Pinpoint the cell where the given text exists, returning its [x, y] midpoint coordinate. 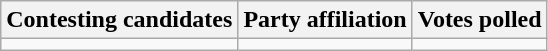
Votes polled [480, 20]
Contesting candidates [120, 20]
Party affiliation [325, 20]
